Search for the cell housing the specified text and yield its [x, y] center coordinate. 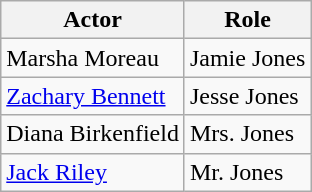
Jesse Jones [247, 96]
Diana Birkenfield [93, 134]
Role [247, 20]
Mr. Jones [247, 172]
Jamie Jones [247, 58]
Mrs. Jones [247, 134]
Marsha Moreau [93, 58]
Jack Riley [93, 172]
Zachary Bennett [93, 96]
Actor [93, 20]
